Scan for the cell matching the given text and deliver its [x, y] coordinate at center. 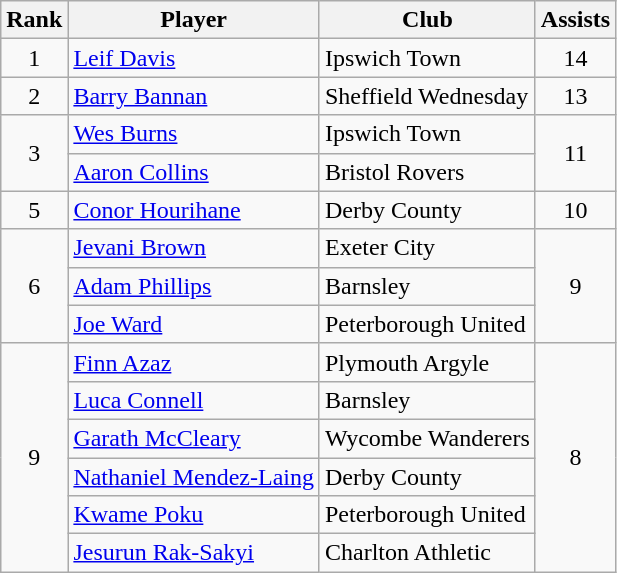
13 [575, 96]
5 [34, 210]
Player [194, 20]
Jevani Brown [194, 248]
Aaron Collins [194, 172]
Garath McCleary [194, 438]
Luca Connell [194, 400]
Wycombe Wanderers [427, 438]
Plymouth Argyle [427, 362]
Conor Hourihane [194, 210]
Jesurun Rak-Sakyi [194, 553]
Finn Azaz [194, 362]
Bristol Rovers [427, 172]
Leif Davis [194, 58]
Joe Ward [194, 324]
Club [427, 20]
10 [575, 210]
Assists [575, 20]
8 [575, 457]
1 [34, 58]
2 [34, 96]
3 [34, 153]
Barry Bannan [194, 96]
Charlton Athletic [427, 553]
11 [575, 153]
Sheffield Wednesday [427, 96]
Wes Burns [194, 134]
6 [34, 286]
14 [575, 58]
Exeter City [427, 248]
Rank [34, 20]
Kwame Poku [194, 515]
Nathaniel Mendez-Laing [194, 477]
Adam Phillips [194, 286]
